Capture the cell that displays the provided text and extract its [X, Y] central coordinate. 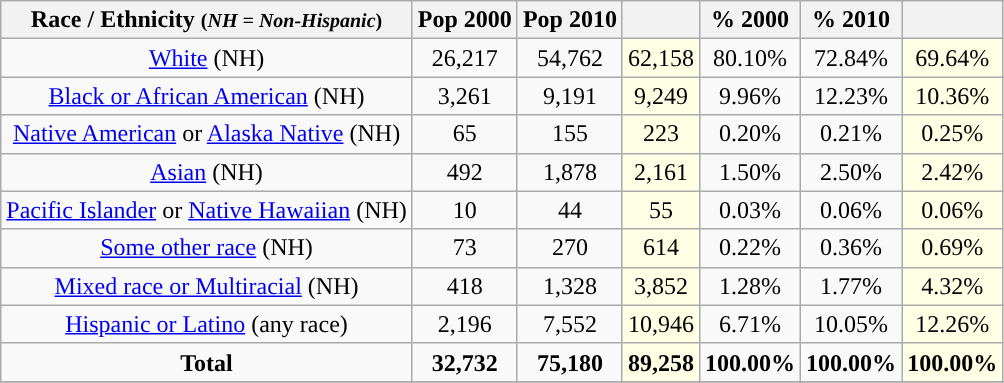
614 [660, 248]
Some other race (NH) [207, 248]
White (NH) [207, 58]
1.77% [852, 286]
0.20% [750, 134]
44 [570, 210]
1,328 [570, 286]
32,732 [464, 362]
0.22% [750, 248]
0.21% [852, 134]
% 2000 [750, 20]
80.10% [750, 58]
10 [464, 210]
1,878 [570, 172]
26,217 [464, 58]
Race / Ethnicity (NH = Non-Hispanic) [207, 20]
Pacific Islander or Native Hawaiian (NH) [207, 210]
Pop 2010 [570, 20]
9.96% [750, 96]
10,946 [660, 324]
9,191 [570, 96]
0.36% [852, 248]
54,762 [570, 58]
55 [660, 210]
12.26% [952, 324]
9,249 [660, 96]
72.84% [852, 58]
2,196 [464, 324]
0.25% [952, 134]
0.69% [952, 248]
0.03% [750, 210]
65 [464, 134]
Mixed race or Multiracial (NH) [207, 286]
10.36% [952, 96]
Total [207, 362]
Black or African American (NH) [207, 96]
4.32% [952, 286]
62,158 [660, 58]
12.23% [852, 96]
155 [570, 134]
1.28% [750, 286]
492 [464, 172]
2,161 [660, 172]
1.50% [750, 172]
73 [464, 248]
418 [464, 286]
10.05% [852, 324]
69.64% [952, 58]
2.50% [852, 172]
2.42% [952, 172]
75,180 [570, 362]
Native American or Alaska Native (NH) [207, 134]
6.71% [750, 324]
3,852 [660, 286]
3,261 [464, 96]
Pop 2000 [464, 20]
% 2010 [852, 20]
Hispanic or Latino (any race) [207, 324]
270 [570, 248]
Asian (NH) [207, 172]
7,552 [570, 324]
223 [660, 134]
89,258 [660, 362]
